For the text-containing cell, return its midpoint in [x, y] coordinate format. 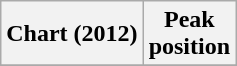
Chart (2012) [72, 34]
Peakposition [189, 34]
